Output the [x, y] coordinate of the center of the cell containing the given text.  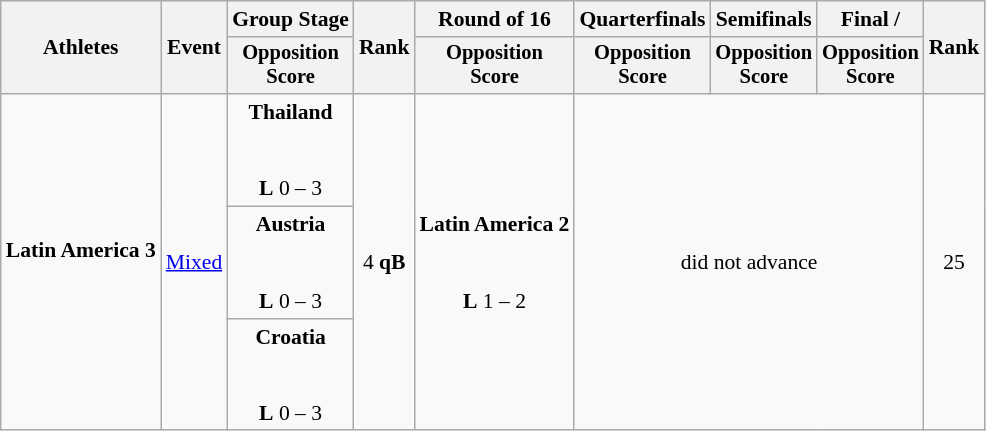
Athletes [81, 48]
Group Stage [290, 19]
ThailandL 0 – 3 [290, 150]
4 qB [384, 262]
CroatiaL 0 – 3 [290, 375]
Mixed [194, 262]
25 [954, 262]
Latin America 3 [81, 262]
Semifinals [764, 19]
Round of 16 [494, 19]
Final / [870, 19]
Latin America 2L 1 – 2 [494, 262]
did not advance [748, 262]
Quarterfinals [642, 19]
Event [194, 48]
AustriaL 0 – 3 [290, 263]
